Extract the [X, Y] coordinate from the center of the cell holding the provided text.  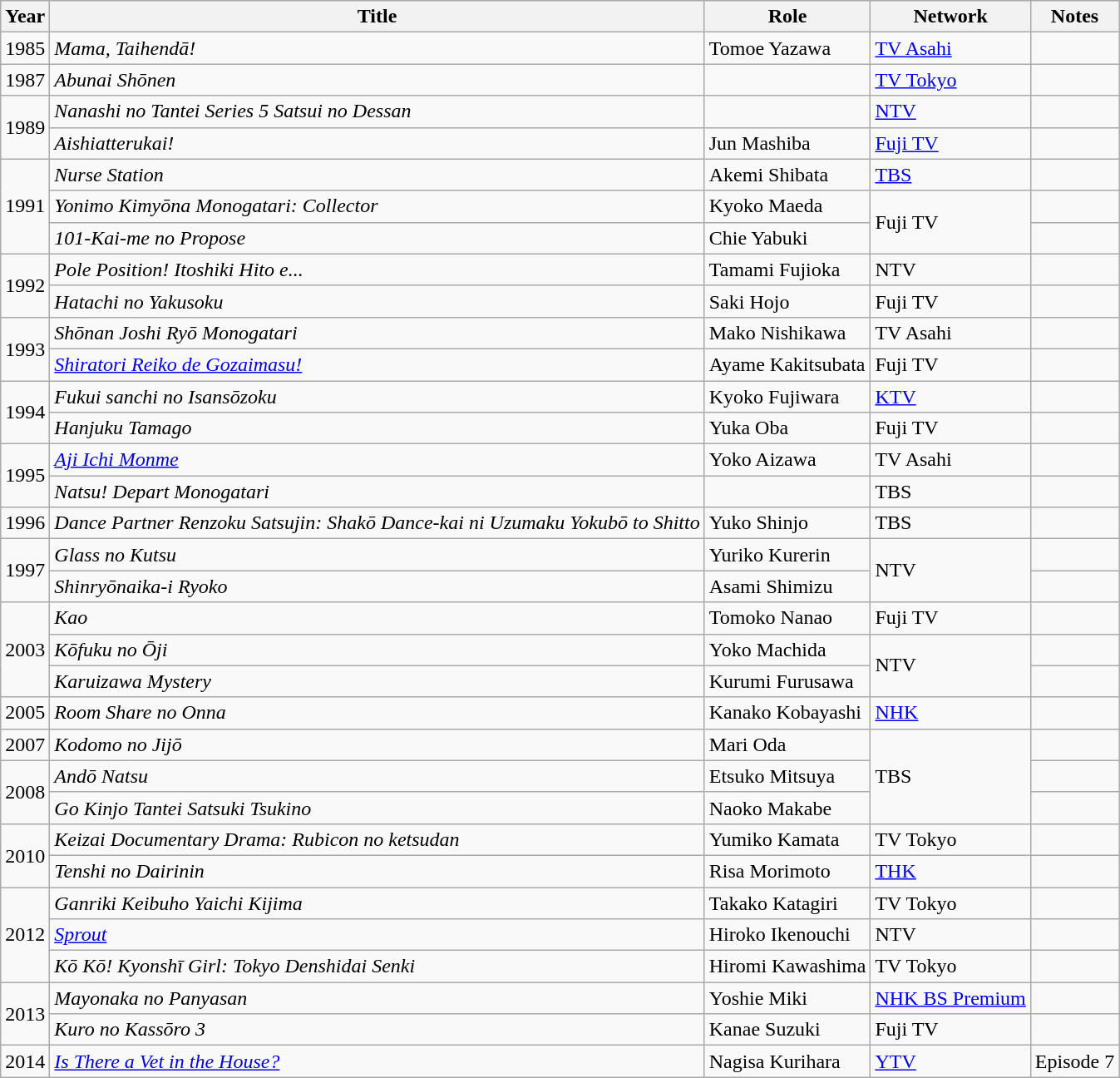
Nanashi no Tantei Series 5 Satsui no Dessan [377, 111]
101-Kai-me no Propose [377, 238]
Saki Hojo [787, 301]
KTV [950, 397]
Yoko Machida [787, 650]
2008 [25, 792]
Andō Natsu [377, 776]
Akemi Shibata [787, 175]
Yumiko Kamata [787, 839]
Hiromi Kawashima [787, 967]
Hiroko Ikenouchi [787, 935]
1997 [25, 571]
Yoshie Miki [787, 998]
Kanae Suzuki [787, 1030]
Yuka Oba [787, 428]
Kyoko Fujiwara [787, 397]
Notes [1074, 17]
1994 [25, 413]
Aji Ichi Monme [377, 460]
Network [950, 17]
Ganriki Keibuho Yaichi Kijima [377, 902]
1985 [25, 48]
2010 [25, 855]
Kyoko Maeda [787, 206]
1993 [25, 349]
YTV [950, 1061]
2003 [25, 650]
Yonimo Kimyōna Monogatari: Collector [377, 206]
Room Share no Onna [377, 713]
1992 [25, 285]
Kurumi Furusawa [787, 681]
Nurse Station [377, 175]
2005 [25, 713]
Shiratori Reiko de Gozaimasu! [377, 364]
Keizai Documentary Drama: Rubicon no ketsudan [377, 839]
1996 [25, 523]
2007 [25, 744]
Naoko Makabe [787, 808]
Tenshi no Dairinin [377, 871]
Karuizawa Mystery [377, 681]
Sprout [377, 935]
2013 [25, 1014]
Etsuko Mitsuya [787, 776]
Yuriko Kurerin [787, 555]
2014 [25, 1061]
Kao [377, 618]
Kuro no Kassōro 3 [377, 1030]
1995 [25, 476]
Abunai Shōnen [377, 80]
Kōfuku no Ōji [377, 650]
Tomoko Nanao [787, 618]
Episode 7 [1074, 1061]
Fukui sanchi no Isansōzoku [377, 397]
Shōnan Joshi Ryō Monogatari [377, 333]
Mayonaka no Panyasan [377, 998]
Role [787, 17]
NHK BS Premium [950, 998]
Aishiatterukai! [377, 143]
Year [25, 17]
Dance Partner Renzoku Satsujin: Shakō Dance-kai ni Uzumaku Yokubō to Shitto [377, 523]
Tomoe Yazawa [787, 48]
Kō Kō! Kyonshī Girl: Tokyo Denshidai Senki [377, 967]
Yuko Shinjo [787, 523]
Is There a Vet in the House? [377, 1061]
Nagisa Kurihara [787, 1061]
Tamami Fujioka [787, 269]
Jun Mashiba [787, 143]
1991 [25, 206]
Asami Shimizu [787, 586]
Takako Katagiri [787, 902]
THK [950, 871]
Glass no Kutsu [377, 555]
2012 [25, 934]
Risa Morimoto [787, 871]
Mari Oda [787, 744]
Go Kinjo Tantei Satsuki Tsukino [377, 808]
1987 [25, 80]
Kanako Kobayashi [787, 713]
Natsu! Depart Monogatari [377, 492]
Ayame Kakitsubata [787, 364]
Kodomo no Jijō [377, 744]
Shinryōnaika-i Ryoko [377, 586]
NHK [950, 713]
Title [377, 17]
Yoko Aizawa [787, 460]
Mako Nishikawa [787, 333]
Chie Yabuki [787, 238]
1989 [25, 127]
Pole Position! Itoshiki Hito e... [377, 269]
Hanjuku Tamago [377, 428]
Hatachi no Yakusoku [377, 301]
Mama, Taihendā! [377, 48]
